Pinpoint the cell where the given text exists, returning its (X, Y) midpoint coordinate. 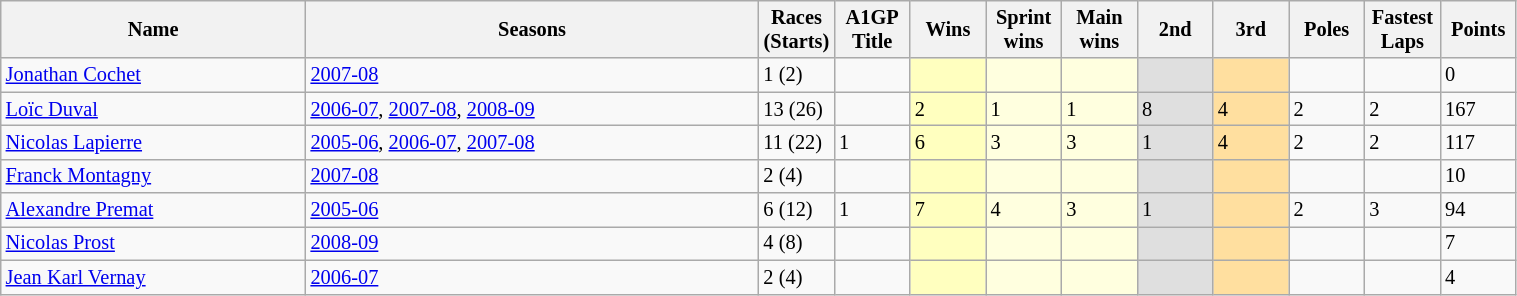
4 (8) (797, 243)
2005-06, 2006-07, 2007-08 (532, 142)
FastestLaps (1403, 29)
Alexandre Premat (154, 210)
Wins (948, 29)
Franck Montagny (154, 176)
A1GP Title (872, 29)
3rd (1251, 29)
2006-07, 2007-08, 2008-09 (532, 109)
Jonathan Cochet (154, 75)
Poles (1327, 29)
Nicolas Prost (154, 243)
Nicolas Lapierre (154, 142)
94 (1478, 210)
1 (2) (797, 75)
11 (22) (797, 142)
2008-09 (532, 243)
2006-07 (532, 277)
6 (12) (797, 210)
Points (1478, 29)
Races(Starts) (797, 29)
Mainwins (1100, 29)
2nd (1175, 29)
167 (1478, 109)
Jean Karl Vernay (154, 277)
Name (154, 29)
2005-06 (532, 210)
10 (1478, 176)
Sprintwins (1024, 29)
6 (948, 142)
Loïc Duval (154, 109)
0 (1478, 75)
13 (26) (797, 109)
117 (1478, 142)
8 (1175, 109)
Seasons (532, 29)
